Return the [x, y] coordinate for the center point of the cell that contains the specified text.  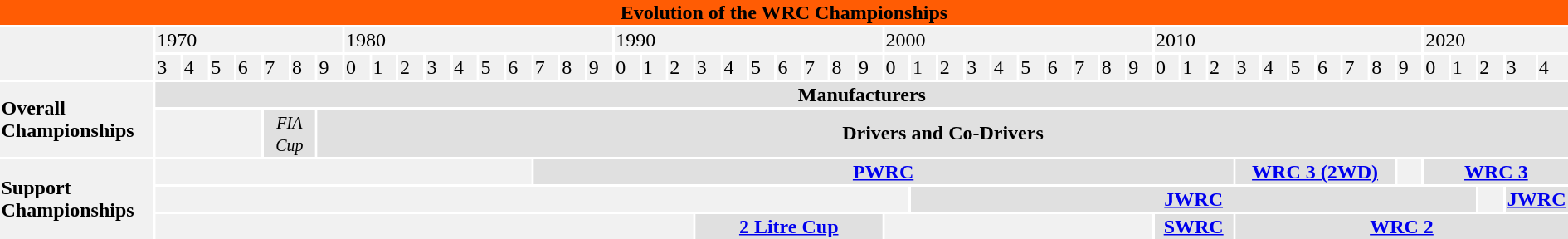
FIA Cup [290, 133]
WRC 3 (2WD) [1315, 172]
PWRC [883, 172]
2000 [1018, 40]
2010 [1288, 40]
Manufacturers [862, 95]
SWRC [1193, 227]
Drivers and Co-Drivers [942, 133]
WRC 2 [1402, 227]
1970 [249, 40]
Support Championships [76, 199]
2020 [1497, 40]
2 Litre Cup [788, 227]
WRC 3 [1497, 172]
1980 [478, 40]
Overall Championships [76, 119]
1990 [748, 40]
Evolution of the WRC Championships [784, 12]
